Provide the [X, Y] coordinate of the cell's center where the given text is located.  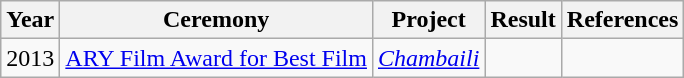
Ceremony [216, 20]
References [622, 20]
Result [523, 20]
ARY Film Award for Best Film [216, 58]
2013 [30, 58]
Chambaili [428, 58]
Project [428, 20]
Year [30, 20]
